Extract the (X, Y) coordinate from the center of the cell holding the provided text.  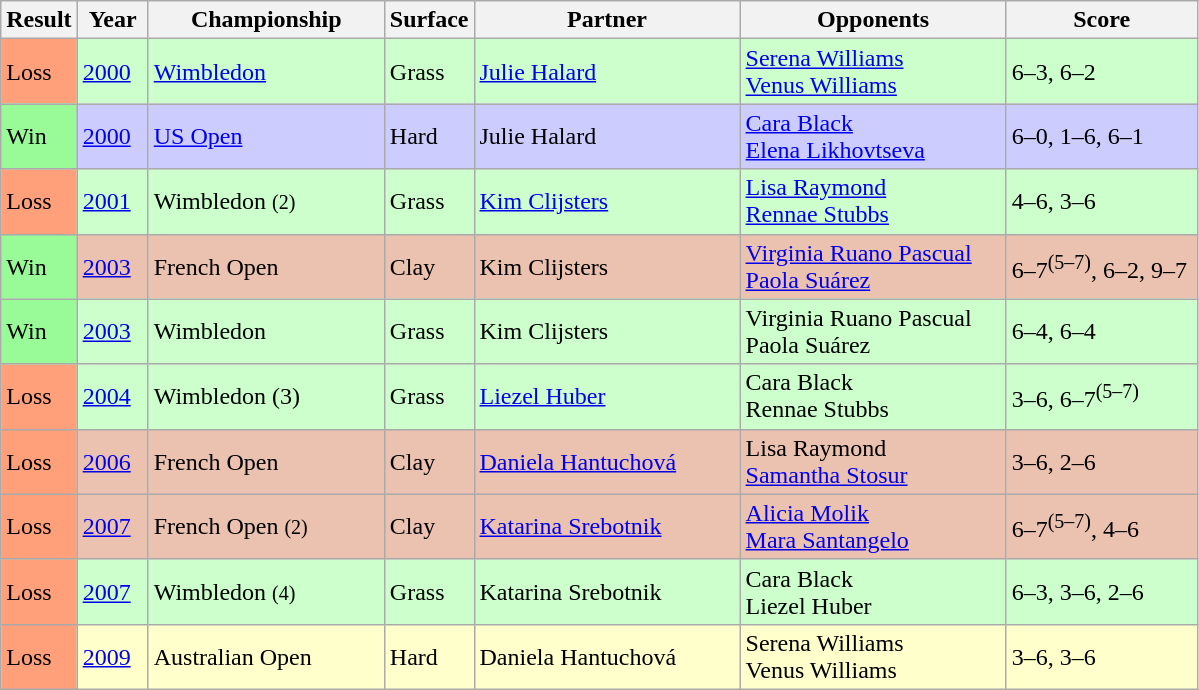
Surface (429, 20)
2001 (112, 202)
3–6, 3–6 (1102, 656)
Wimbledon (2) (266, 202)
2004 (112, 396)
6–4, 6–4 (1102, 332)
6–0, 1–6, 6–1 (1102, 136)
Championship (266, 20)
3–6, 2–6 (1102, 462)
Alicia Molik Mara Santangelo (873, 526)
Partner (607, 20)
Year (112, 20)
6–3, 3–6, 2–6 (1102, 592)
3–6, 6–7(5–7) (1102, 396)
Lisa Raymond Samantha Stosur (873, 462)
French Open (2) (266, 526)
Wimbledon (3) (266, 396)
Cara Black Elena Likhovtseva (873, 136)
Result (39, 20)
Wimbledon (4) (266, 592)
2009 (112, 656)
Opponents (873, 20)
Score (1102, 20)
2006 (112, 462)
Cara Black Liezel Huber (873, 592)
4–6, 3–6 (1102, 202)
Liezel Huber (607, 396)
US Open (266, 136)
6–7(5–7), 6–2, 9–7 (1102, 266)
Cara Black Rennae Stubbs (873, 396)
Australian Open (266, 656)
6–3, 6–2 (1102, 72)
Lisa Raymond Rennae Stubbs (873, 202)
6–7(5–7), 4–6 (1102, 526)
